Locate the cell with the specified text and output its [X, Y] center coordinate. 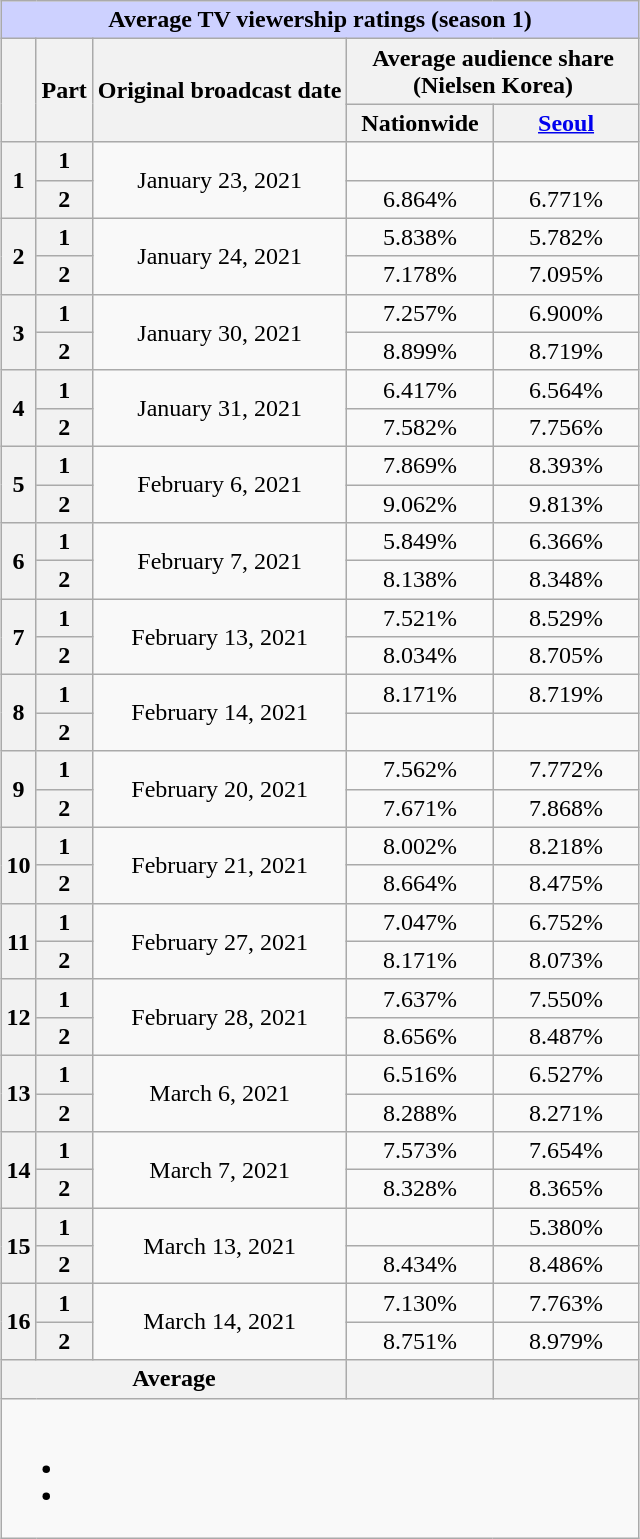
6.516% [420, 1074]
8.002% [420, 846]
4 [18, 408]
8.138% [420, 580]
16 [18, 1322]
6.417% [420, 389]
8.348% [566, 580]
6.752% [566, 922]
8.656% [420, 1036]
March 6, 2021 [220, 1093]
February 20, 2021 [220, 789]
March 13, 2021 [220, 1246]
6.900% [566, 313]
15 [18, 1246]
Average TV viewership ratings (season 1) [320, 20]
8.486% [566, 1265]
5.380% [566, 1227]
8.664% [420, 884]
12 [18, 1017]
14 [18, 1170]
February 28, 2021 [220, 1017]
February 14, 2021 [220, 713]
March 14, 2021 [220, 1322]
8.393% [566, 465]
7.772% [566, 770]
3 [18, 332]
8.751% [420, 1341]
8.328% [420, 1189]
8.475% [566, 884]
5.782% [566, 237]
8.073% [566, 960]
January 23, 2021 [220, 180]
7.178% [420, 275]
9.062% [420, 503]
Nationwide [420, 123]
7.550% [566, 998]
5.849% [420, 542]
February 7, 2021 [220, 561]
8.487% [566, 1036]
10 [18, 865]
Part [64, 90]
8.899% [420, 351]
8.979% [566, 1341]
8.288% [420, 1113]
January 31, 2021 [220, 408]
7.637% [420, 998]
7.582% [420, 427]
5.838% [420, 237]
Seoul [566, 123]
6 [18, 561]
7.671% [420, 808]
7.047% [420, 922]
6.771% [566, 199]
January 30, 2021 [220, 332]
6.864% [420, 199]
7.257% [420, 313]
8.271% [566, 1113]
Original broadcast date [220, 90]
8.218% [566, 846]
6.527% [566, 1074]
8.034% [420, 656]
7 [18, 637]
8.529% [566, 618]
February 21, 2021 [220, 865]
7.130% [420, 1303]
6.366% [566, 542]
9.813% [566, 503]
8.705% [566, 656]
5 [18, 484]
7.095% [566, 275]
February 6, 2021 [220, 484]
7.573% [420, 1151]
February 13, 2021 [220, 637]
7.562% [420, 770]
9 [18, 789]
8 [18, 713]
11 [18, 941]
6.564% [566, 389]
March 7, 2021 [220, 1170]
7.756% [566, 427]
7.654% [566, 1151]
8.365% [566, 1189]
13 [18, 1093]
8.434% [420, 1265]
Average [174, 1379]
January 24, 2021 [220, 256]
February 27, 2021 [220, 941]
7.869% [420, 465]
7.521% [420, 618]
Average audience share(Nielsen Korea) [493, 72]
7.868% [566, 808]
7.763% [566, 1303]
